Return (X, Y) of the center of cell containing provided text 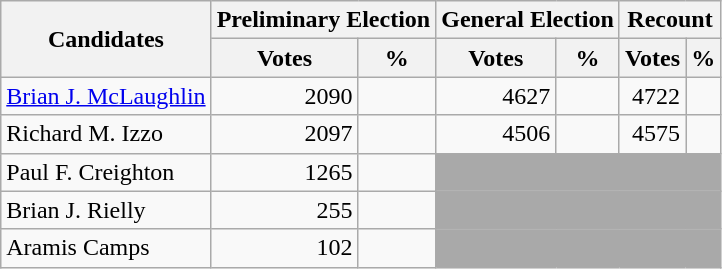
102 (284, 248)
Preliminary Election (324, 20)
4506 (496, 134)
Recount (670, 20)
Richard M. Izzo (106, 134)
4627 (496, 96)
4722 (652, 96)
General Election (528, 20)
255 (284, 210)
2097 (284, 134)
Paul F. Creighton (106, 172)
Candidates (106, 39)
4575 (652, 134)
Brian J. McLaughlin (106, 96)
Brian J. Rielly (106, 210)
Aramis Camps (106, 248)
1265 (284, 172)
2090 (284, 96)
